Return the (x, y) coordinate for the center point of the cell that contains the specified text.  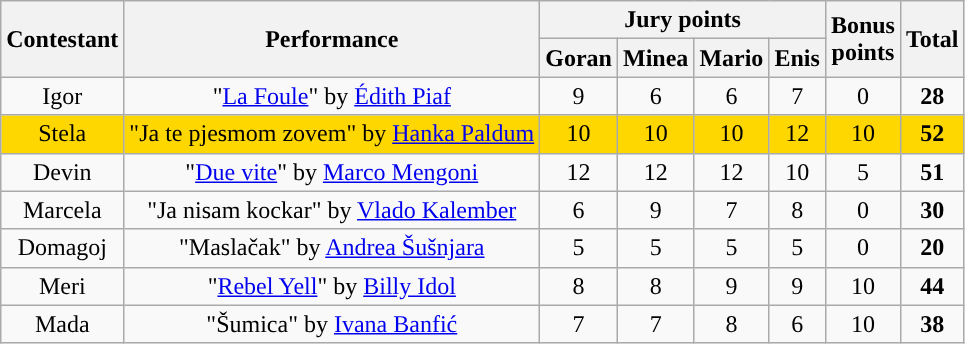
"Ja te pjesmom zovem" by Hanka Paldum (332, 134)
Goran (579, 58)
"La Foule" by Édith Piaf (332, 96)
Mario (732, 58)
Contestant (62, 39)
Enis (797, 58)
Performance (332, 39)
"Due vite" by Marco Mengoni (332, 172)
Minea (655, 58)
Meri (62, 286)
Devin (62, 172)
52 (932, 134)
"Ja nisam kockar" by Vlado Kalember (332, 210)
28 (932, 96)
Mada (62, 324)
44 (932, 286)
"Šumica" by Ivana Banfić (332, 324)
Marcela (62, 210)
Igor (62, 96)
20 (932, 248)
Total (932, 39)
Bonuspoints (862, 39)
38 (932, 324)
"Rebel Yell" by Billy Idol (332, 286)
30 (932, 210)
Jury points (683, 20)
Stela (62, 134)
"Maslačak" by Andrea Šušnjara (332, 248)
51 (932, 172)
Domagoj (62, 248)
